Provide the (x, y) coordinate of the cell's center where the given text is located.  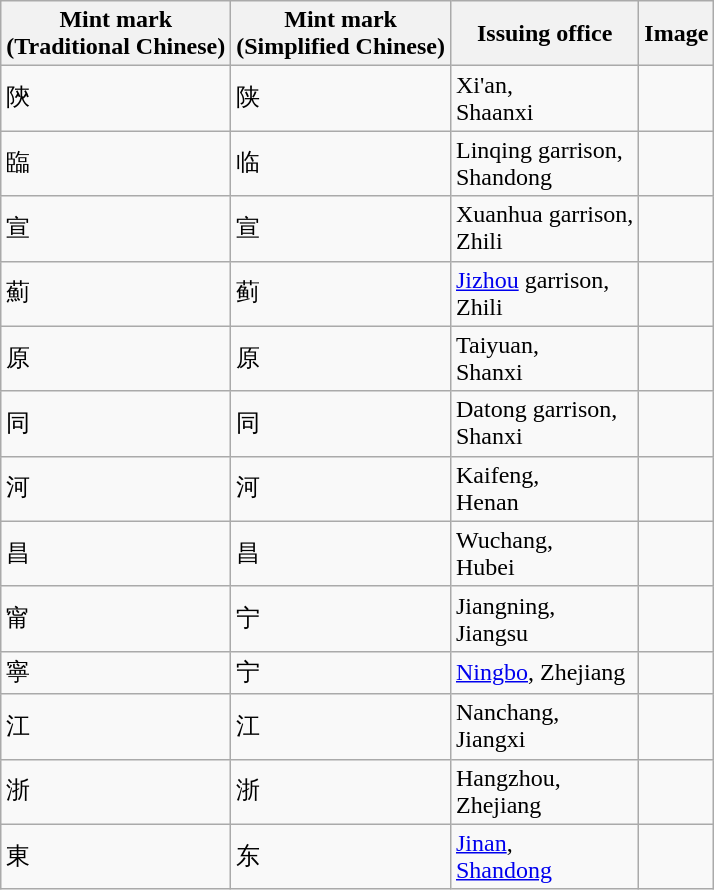
Jizhou garrison,Zhili (544, 294)
Wuchang,Hubei (544, 554)
陕 (341, 98)
Ningbo, Zhejiang (544, 672)
临 (341, 164)
Datong garrison,Shanxi (544, 424)
Jinan,Shandong (544, 856)
東 (116, 856)
薊 (116, 294)
Nanchang,Jiangxi (544, 726)
陝 (116, 98)
甯 (116, 618)
蓟 (341, 294)
Mint mark(Traditional Chinese) (116, 34)
Xuanhua garrison,Zhili (544, 228)
臨 (116, 164)
Xi'an,Shaanxi (544, 98)
东 (341, 856)
Taiyuan,Shanxi (544, 358)
Issuing office (544, 34)
寧 (116, 672)
Hangzhou,Zhejiang (544, 792)
Jiangning,Jiangsu (544, 618)
Linqing garrison,Shandong (544, 164)
Image (676, 34)
Mint mark(Simplified Chinese) (341, 34)
Kaifeng,Henan (544, 488)
